Provide the (x, y) coordinate of the cell's center where the given text is located.  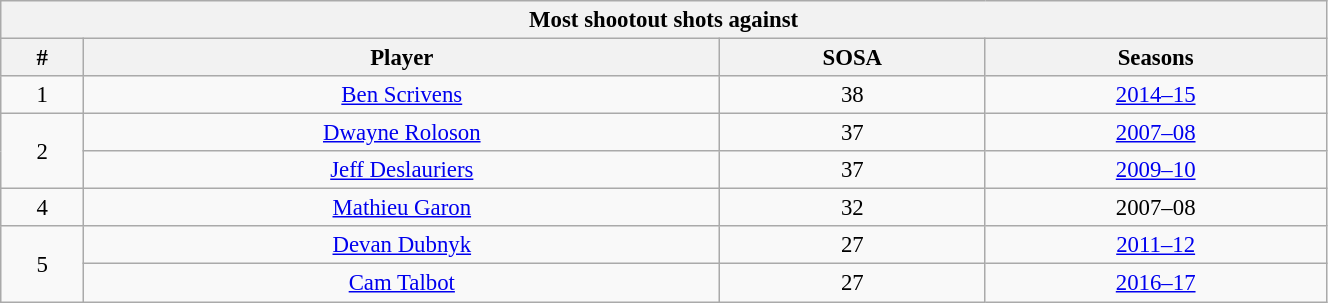
Devan Dubnyk (402, 245)
2 (42, 152)
32 (852, 208)
Dwayne Roloson (402, 133)
2009–10 (1156, 170)
2011–12 (1156, 245)
4 (42, 208)
Jeff Deslauriers (402, 170)
Most shootout shots against (664, 20)
# (42, 58)
SOSA (852, 58)
Cam Talbot (402, 283)
Seasons (1156, 58)
5 (42, 264)
38 (852, 95)
2014–15 (1156, 95)
2016–17 (1156, 283)
Player (402, 58)
1 (42, 95)
Ben Scrivens (402, 95)
Mathieu Garon (402, 208)
